For the text-containing cell, return its midpoint in [x, y] coordinate format. 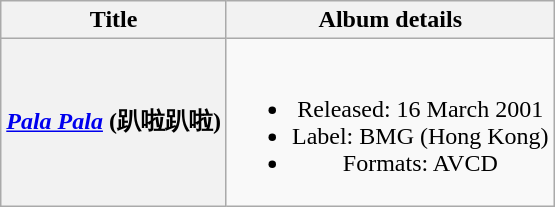
Title [114, 20]
Pala Pala (趴啦趴啦) [114, 122]
Released: 16 March 2001Label: BMG (Hong Kong)Formats: AVCD [390, 122]
Album details [390, 20]
